Provide the (X, Y) coordinate of the cell's center where the given text is located.  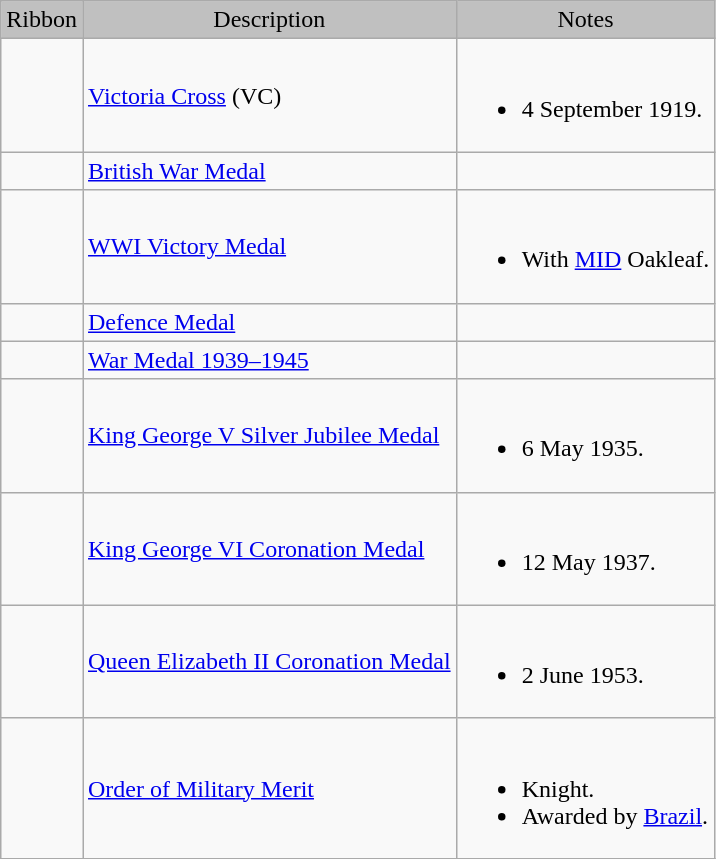
4 September 1919. (586, 96)
Defence Medal (269, 322)
6 May 1935. (586, 436)
King George V Silver Jubilee Medal (269, 436)
With MID Oakleaf. (586, 246)
Ribbon (42, 20)
12 May 1937. (586, 548)
Notes (586, 20)
Knight.Awarded by Brazil. (586, 788)
Order of Military Merit (269, 788)
Description (269, 20)
2 June 1953. (586, 662)
War Medal 1939–1945 (269, 360)
Victoria Cross (VC) (269, 96)
British War Medal (269, 171)
King George VI Coronation Medal (269, 548)
WWI Victory Medal (269, 246)
Queen Elizabeth II Coronation Medal (269, 662)
